From the cell containing the given text, extract its center point as (X, Y) coordinate. 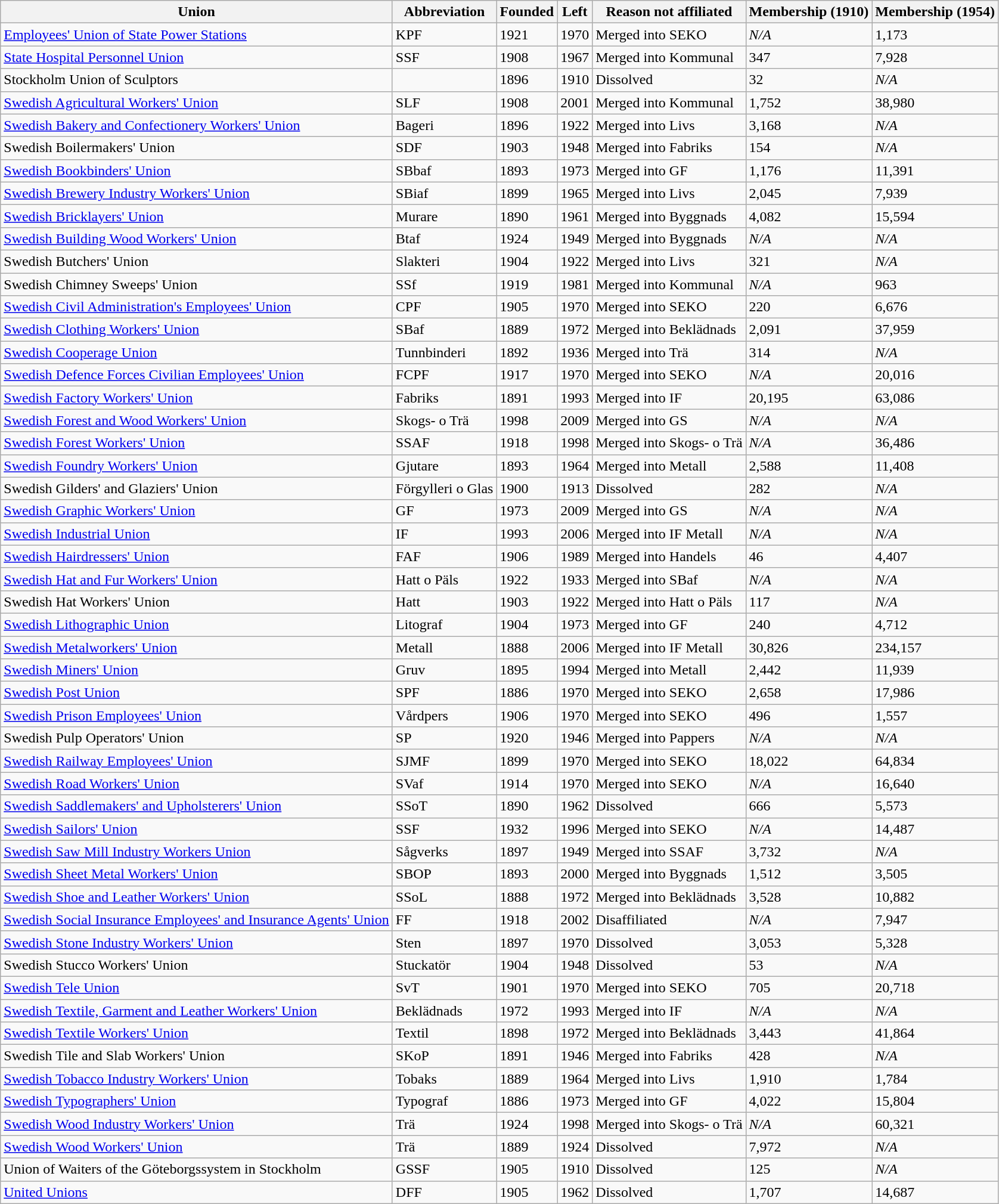
SSoL (445, 897)
Gruv (445, 670)
4,082 (809, 216)
3,505 (935, 874)
Swedish Gilders' and Glaziers' Union (197, 488)
60,321 (935, 1124)
FF (445, 920)
Swedish Sailors' Union (197, 829)
Stuckatör (445, 965)
125 (809, 1169)
37,959 (935, 330)
Founded (527, 12)
FAF (445, 556)
20,195 (809, 398)
Abbreviation (445, 12)
3,053 (809, 942)
SvT (445, 988)
15,594 (935, 216)
Swedish Boilermakers' Union (197, 148)
2001 (575, 103)
Swedish Bakery and Confectionery Workers' Union (197, 125)
Swedish Social Insurance Employees' and Insurance Agents' Union (197, 920)
Swedish Lithographic Union (197, 624)
1,512 (809, 874)
46 (809, 556)
1895 (527, 670)
Merged into Hatt o Päls (669, 602)
Swedish Brewery Industry Workers' Union (197, 193)
Swedish Hat and Fur Workers' Union (197, 579)
Membership (1954) (935, 12)
Tunnbinderi (445, 352)
14,687 (935, 1192)
Swedish Shoe and Leather Workers' Union (197, 897)
220 (809, 307)
Swedish Agricultural Workers' Union (197, 103)
1994 (575, 670)
15,804 (935, 1101)
2000 (575, 874)
1,910 (809, 1079)
7,928 (935, 57)
1900 (527, 488)
Employees' Union of State Power Stations (197, 35)
SSAF (445, 443)
30,826 (809, 647)
Swedish Wood Industry Workers' Union (197, 1124)
41,864 (935, 1033)
Metall (445, 647)
CPF (445, 307)
Merged into SSAF (669, 852)
Union of Waiters of the Göteborgssystem in Stockholm (197, 1169)
SPF (445, 693)
Sågverks (445, 852)
1,752 (809, 103)
Hatt o Päls (445, 579)
1913 (575, 488)
Stockholm Union of Sculptors (197, 80)
Merged into Handels (669, 556)
1898 (527, 1033)
1917 (527, 375)
Swedish Forest Workers' Union (197, 443)
Hatt (445, 602)
GSSF (445, 1169)
11,408 (935, 466)
Swedish Miners' Union (197, 670)
SBiaf (445, 193)
Swedish Prison Employees' Union (197, 716)
10,882 (935, 897)
Skogs- o Trä (445, 420)
1981 (575, 284)
KPF (445, 35)
Swedish Wood Workers' Union (197, 1147)
SSoT (445, 806)
3,168 (809, 125)
14,487 (935, 829)
Slakteri (445, 261)
1,784 (935, 1079)
Swedish Building Wood Workers' Union (197, 239)
5,328 (935, 942)
1989 (575, 556)
Swedish Civil Administration's Employees' Union (197, 307)
SDF (445, 148)
Swedish Post Union (197, 693)
4,407 (935, 556)
7,972 (809, 1147)
1,557 (935, 716)
Murare (445, 216)
Swedish Foundry Workers' Union (197, 466)
1967 (575, 57)
3,528 (809, 897)
Swedish Saw Mill Industry Workers Union (197, 852)
Swedish Butchers' Union (197, 261)
Btaf (445, 239)
16,640 (935, 784)
Typograf (445, 1101)
36,486 (935, 443)
496 (809, 716)
Swedish Sheet Metal Workers' Union (197, 874)
Sten (445, 942)
234,157 (935, 647)
Swedish Textile, Garment and Leather Workers' Union (197, 1011)
Swedish Typographers' Union (197, 1101)
314 (809, 352)
Litograf (445, 624)
Swedish Defence Forces Civilian Employees' Union (197, 375)
1921 (527, 35)
1,707 (809, 1192)
428 (809, 1056)
53 (809, 965)
Fabriks (445, 398)
Swedish Tile and Slab Workers' Union (197, 1056)
Swedish Stucco Workers' Union (197, 965)
Swedish Graphic Workers' Union (197, 511)
Union (197, 12)
2,442 (809, 670)
SBaf (445, 330)
11,939 (935, 670)
4,022 (809, 1101)
1919 (527, 284)
FCPF (445, 375)
1901 (527, 988)
32 (809, 80)
1,173 (935, 35)
117 (809, 602)
Swedish Forest and Wood Workers' Union (197, 420)
Textil (445, 1033)
11,391 (935, 171)
SLF (445, 103)
Membership (1910) (809, 12)
Disaffiliated (669, 920)
666 (809, 806)
Swedish Clothing Workers' Union (197, 330)
7,947 (935, 920)
Swedish Saddlemakers' and Upholsterers' Union (197, 806)
Swedish Factory Workers' Union (197, 398)
18,022 (809, 761)
SBOP (445, 874)
SKoP (445, 1056)
1892 (527, 352)
64,834 (935, 761)
Swedish Railway Employees' Union (197, 761)
SBbaf (445, 171)
SJMF (445, 761)
Swedish Pulp Operators' Union (197, 738)
Swedish Tobacco Industry Workers' Union (197, 1079)
Swedish Bookbinders' Union (197, 171)
United Unions (197, 1192)
2002 (575, 920)
3,732 (809, 852)
Swedish Textile Workers' Union (197, 1033)
6,676 (935, 307)
Tobaks (445, 1079)
Vårdpers (445, 716)
Swedish Hairdressers' Union (197, 556)
63,086 (935, 398)
1965 (575, 193)
1914 (527, 784)
Bageri (445, 125)
Swedish Hat Workers' Union (197, 602)
Merged into SBaf (669, 579)
Swedish Tele Union (197, 988)
4,712 (935, 624)
1961 (575, 216)
2,091 (809, 330)
282 (809, 488)
1932 (527, 829)
Merged into Trä (669, 352)
2,045 (809, 193)
Förgylleri o Glas (445, 488)
SVaf (445, 784)
963 (935, 284)
321 (809, 261)
Beklädnads (445, 1011)
38,980 (935, 103)
DFF (445, 1192)
20,016 (935, 375)
2,658 (809, 693)
1936 (575, 352)
20,718 (935, 988)
GF (445, 511)
3,443 (809, 1033)
Gjutare (445, 466)
Left (575, 12)
Swedish Cooperage Union (197, 352)
Reason not affiliated (669, 12)
1,176 (809, 171)
Swedish Chimney Sweeps' Union (197, 284)
SP (445, 738)
Swedish Road Workers' Union (197, 784)
IF (445, 534)
5,573 (935, 806)
SSf (445, 284)
Swedish Stone Industry Workers' Union (197, 942)
1933 (575, 579)
1920 (527, 738)
2,588 (809, 466)
240 (809, 624)
Merged into Pappers (669, 738)
Swedish Bricklayers' Union (197, 216)
Swedish Industrial Union (197, 534)
347 (809, 57)
State Hospital Personnel Union (197, 57)
Swedish Metalworkers' Union (197, 647)
1996 (575, 829)
705 (809, 988)
154 (809, 148)
17,986 (935, 693)
7,939 (935, 193)
